Locate the cell with the specified text and output its [x, y] center coordinate. 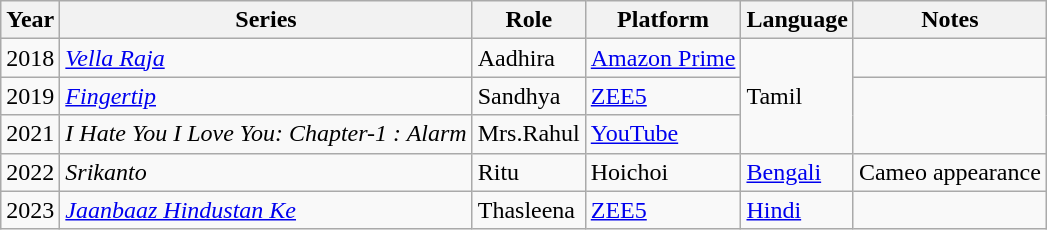
Amazon Prime [663, 58]
Thasleena [528, 210]
Bengali [797, 172]
Aadhira [528, 58]
Mrs.Rahul [528, 134]
Fingertip [266, 96]
Ritu [528, 172]
Jaanbaaz Hindustan Ke [266, 210]
Hindi [797, 210]
2021 [30, 134]
Cameo appearance [950, 172]
Year [30, 20]
Hoichoi [663, 172]
I Hate You I Love You: Chapter-1 : Alarm [266, 134]
Series [266, 20]
2022 [30, 172]
Notes [950, 20]
Tamil [797, 96]
2023 [30, 210]
Sandhya [528, 96]
Role [528, 20]
Platform [663, 20]
YouTube [663, 134]
Language [797, 20]
Vella Raja [266, 58]
2018 [30, 58]
2019 [30, 96]
Srikanto [266, 172]
